Search for the cell housing the specified text and yield its (X, Y) center coordinate. 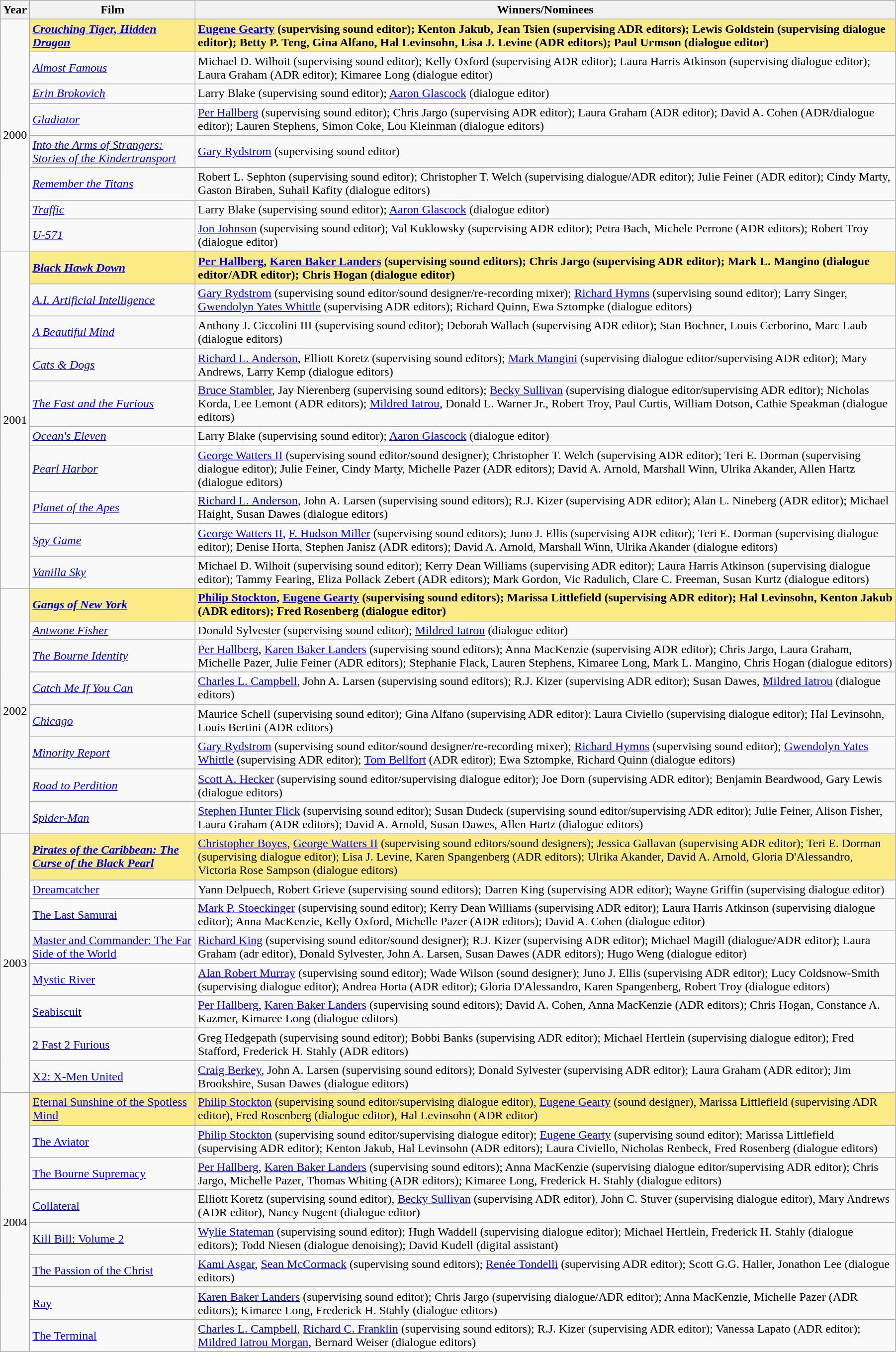
2000 (15, 135)
Spy Game (112, 540)
Catch Me If You Can (112, 688)
Film (112, 10)
Winners/Nominees (545, 10)
Cats & Dogs (112, 364)
2001 (15, 420)
2004 (15, 1222)
Ray (112, 1303)
The Last Samurai (112, 915)
Black Hawk Down (112, 268)
Into the Arms of Strangers: Stories of the Kindertransport (112, 151)
The Bourne Identity (112, 656)
Road to Perdition (112, 785)
Crouching Tiger, Hidden Dragon (112, 36)
Traffic (112, 209)
Minority Report (112, 753)
Year (15, 10)
Seabiscuit (112, 1012)
Eternal Sunshine of the Spotless Mind (112, 1109)
A Beautiful Mind (112, 332)
Erin Brokovich (112, 94)
Gladiator (112, 119)
Yann Delpuech, Robert Grieve (supervising sound editors); Darren King (supervising ADR editor); Wayne Griffin (supervising dialogue editor) (545, 889)
Kami Asgar, Sean McCormack (supervising sound editors); Renée Tondelli (supervising ADR editor); Scott G.G. Haller, Jonathon Lee (dialogue editors) (545, 1270)
Charles L. Campbell, John A. Larsen (supervising sound editors); R.J. Kizer (supervising ADR editor); Susan Dawes, Mildred Iatrou (dialogue editors) (545, 688)
Almost Famous (112, 68)
Donald Sylvester (supervising sound editor); Mildred Iatrou (dialogue editor) (545, 630)
The Passion of the Christ (112, 1270)
Spider-Man (112, 818)
Gary Rydstrom (supervising sound editor) (545, 151)
Master and Commander: The Far Side of the World (112, 947)
The Bourne Supremacy (112, 1174)
Collateral (112, 1206)
Planet of the Apes (112, 507)
The Fast and the Furious (112, 404)
Antwone Fisher (112, 630)
A.I. Artificial Intelligence (112, 299)
Pirates of the Caribbean: The Curse of the Black Pearl (112, 857)
Pearl Harbor (112, 469)
Chicago (112, 720)
2003 (15, 963)
Mystic River (112, 980)
Ocean's Eleven (112, 436)
2 Fast 2 Furious (112, 1045)
X2: X-Men United (112, 1076)
2002 (15, 711)
Gangs of New York (112, 605)
The Terminal (112, 1335)
Dreamcatcher (112, 889)
Kill Bill: Volume 2 (112, 1239)
The Aviator (112, 1141)
U-571 (112, 235)
Remember the Titans (112, 184)
Vanilla Sky (112, 572)
